Identify which cell holds the provided text, then report its (X, Y) central coordinate. 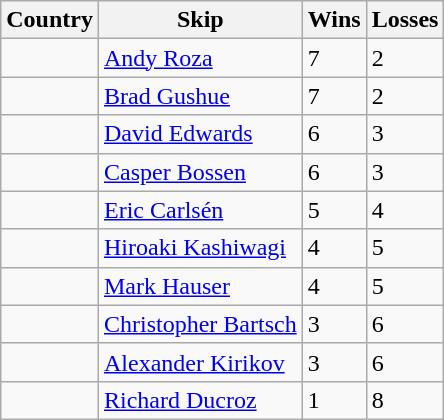
Losses (405, 20)
Brad Gushue (200, 96)
Hiroaki Kashiwagi (200, 248)
Skip (200, 20)
Alexander Kirikov (200, 362)
Country (50, 20)
1 (334, 400)
Andy Roza (200, 58)
Richard Ducroz (200, 400)
Casper Bossen (200, 172)
Christopher Bartsch (200, 324)
8 (405, 400)
Wins (334, 20)
Eric Carlsén (200, 210)
David Edwards (200, 134)
Mark Hauser (200, 286)
